Return the (X, Y) coordinate for the center point of the cell that contains the specified text.  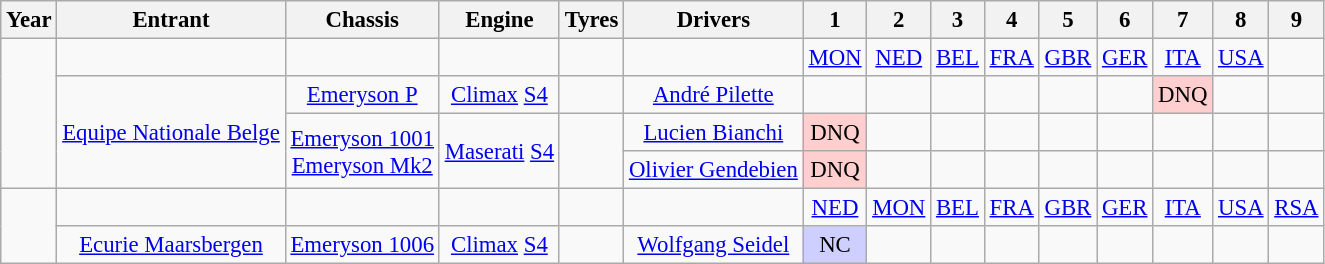
8 (1241, 20)
Emeryson P (362, 95)
7 (1183, 20)
6 (1125, 20)
Olivier Gendebien (714, 170)
5 (1068, 20)
Tyres (591, 20)
Maserati S4 (499, 152)
Entrant (171, 20)
3 (958, 20)
Drivers (714, 20)
4 (1012, 20)
Emeryson 1006 (362, 245)
9 (1296, 20)
2 (899, 20)
Chassis (362, 20)
NC (835, 245)
Lucien Bianchi (714, 133)
Equipe Nationale Belge (171, 132)
1 (835, 20)
André Pilette (714, 95)
Wolfgang Seidel (714, 245)
RSA (1296, 208)
Engine (499, 20)
Ecurie Maarsbergen (171, 245)
Year (29, 20)
Emeryson 1001Emeryson Mk2 (362, 152)
